Identify which cell holds the provided text, then report its (x, y) central coordinate. 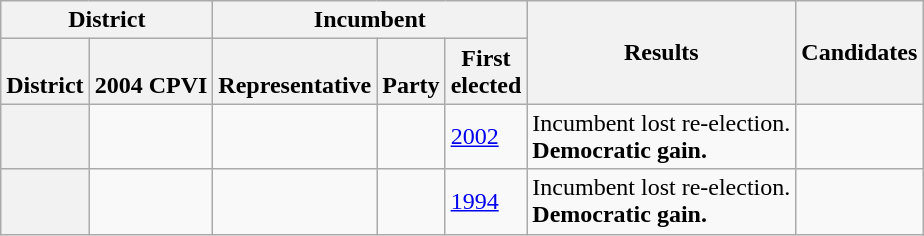
Incumbent (370, 20)
Firstelected (486, 72)
2004 CPVI (151, 72)
Candidates (860, 52)
Results (662, 52)
Party (411, 72)
1994 (486, 202)
Representative (295, 72)
2002 (486, 136)
